Locate the cell with the specified text and output its (X, Y) center coordinate. 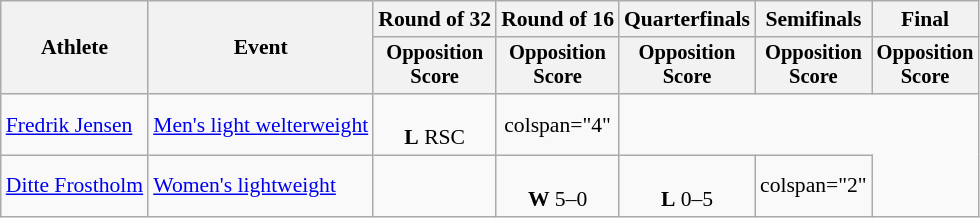
W 5–0 (558, 186)
Quarterfinals (687, 19)
Athlete (74, 48)
Ditte Frostholm (74, 186)
colspan="4" (558, 124)
L 0–5 (687, 186)
Semifinals (814, 19)
Final (926, 19)
Event (260, 48)
Round of 16 (558, 19)
L RSC (434, 124)
Fredrik Jensen (74, 124)
Round of 32 (434, 19)
Women's lightweight (260, 186)
colspan="2" (814, 186)
Men's light welterweight (260, 124)
